Output the (x, y) coordinate of the center of the cell containing the given text.  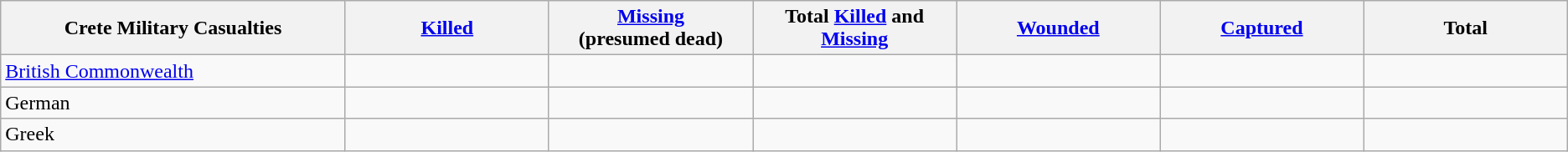
Killed (447, 28)
Total (1466, 28)
Total Killed and Missing (854, 28)
Missing (presumed dead) (650, 28)
British Commonwealth (173, 71)
Crete Military Casualties (173, 28)
Wounded (1059, 28)
Captured (1261, 28)
Greek (173, 134)
German (173, 103)
